Detect which cell encompasses the target text, then output its [X, Y] center coordinate. 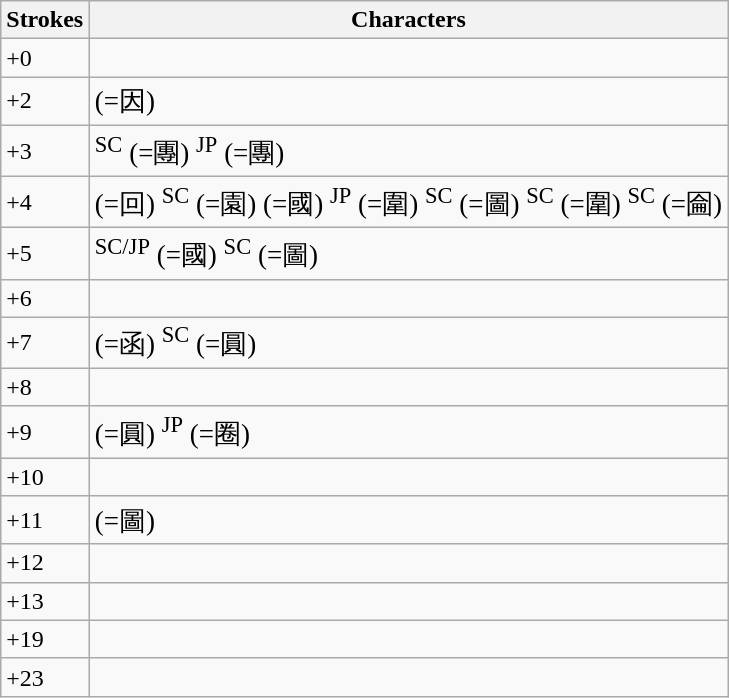
+7 [45, 342]
+8 [45, 387]
+9 [45, 432]
+6 [45, 298]
+5 [45, 254]
+13 [45, 601]
+12 [45, 563]
(=函) SC (=圓) [408, 342]
SC/JP (=國) SC (=圖) [408, 254]
+19 [45, 639]
(=因) [408, 101]
Characters [408, 20]
(=圖) [408, 520]
Strokes [45, 20]
+10 [45, 477]
SC (=團) JP (=團) [408, 150]
+0 [45, 58]
+3 [45, 150]
+11 [45, 520]
(=圓) JP (=圈) [408, 432]
+2 [45, 101]
+23 [45, 677]
+4 [45, 202]
(=回) SC (=園) (=國) JP (=圍) SC (=圖) SC (=圍) SC (=圇) [408, 202]
